Determine the (X, Y) coordinate at the center of the cell enclosing the given text.  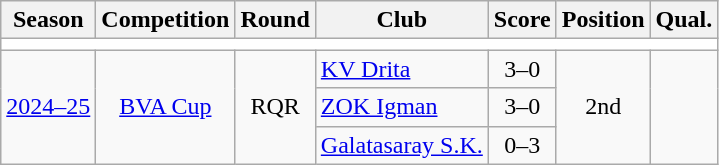
RQR (275, 107)
Galatasaray S.K. (402, 145)
Competition (166, 20)
Position (603, 20)
KV Drita (402, 69)
BVA Cup (166, 107)
Season (48, 20)
Qual. (684, 20)
Round (275, 20)
Club (402, 20)
0–3 (522, 145)
Score (522, 20)
2024–25 (48, 107)
ZOK Igman (402, 107)
2nd (603, 107)
